Provide the (x, y) coordinate of the cell's center where the given text is located.  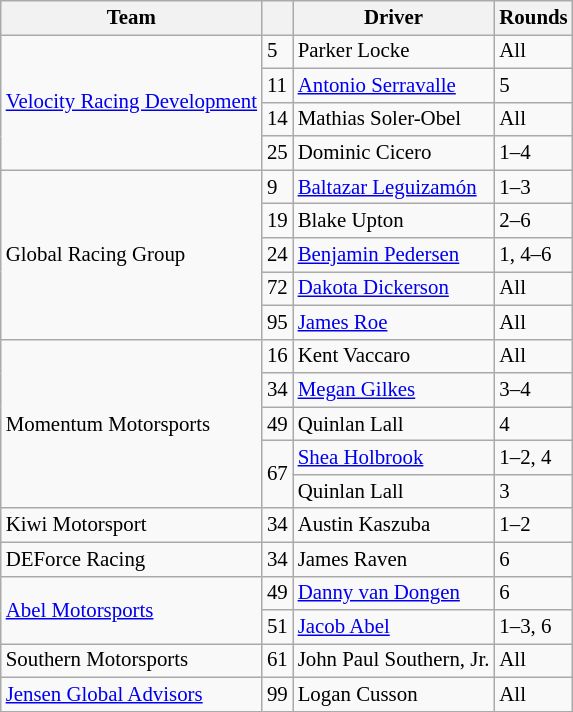
Jacob Abel (394, 627)
1–3, 6 (533, 627)
99 (278, 695)
Dominic Cicero (394, 153)
3 (533, 491)
1, 4–6 (533, 255)
Parker Locke (394, 51)
Kent Vaccaro (394, 356)
Blake Upton (394, 221)
Team (132, 18)
Logan Cusson (394, 695)
61 (278, 661)
24 (278, 255)
Global Racing Group (132, 254)
Dakota Dickerson (394, 288)
95 (278, 322)
Megan Gilkes (394, 390)
Jensen Global Advisors (132, 695)
Kiwi Motorsport (132, 525)
Benjamin Pedersen (394, 255)
1–4 (533, 153)
9 (278, 187)
James Raven (394, 559)
16 (278, 356)
Baltazar Leguizamón (394, 187)
2–6 (533, 221)
Shea Holbrook (394, 458)
Southern Motorsports (132, 661)
Austin Kaszuba (394, 525)
Danny van Dongen (394, 593)
67 (278, 475)
DEForce Racing (132, 559)
1–2 (533, 525)
72 (278, 288)
James Roe (394, 322)
14 (278, 119)
Velocity Racing Development (132, 102)
3–4 (533, 390)
Driver (394, 18)
25 (278, 153)
Antonio Serravalle (394, 85)
19 (278, 221)
Abel Motorsports (132, 610)
Rounds (533, 18)
4 (533, 424)
John Paul Southern, Jr. (394, 661)
1–3 (533, 187)
51 (278, 627)
1–2, 4 (533, 458)
11 (278, 85)
Mathias Soler-Obel (394, 119)
Momentum Motorsports (132, 424)
